Locate the cell with the specified text and output its [X, Y] center coordinate. 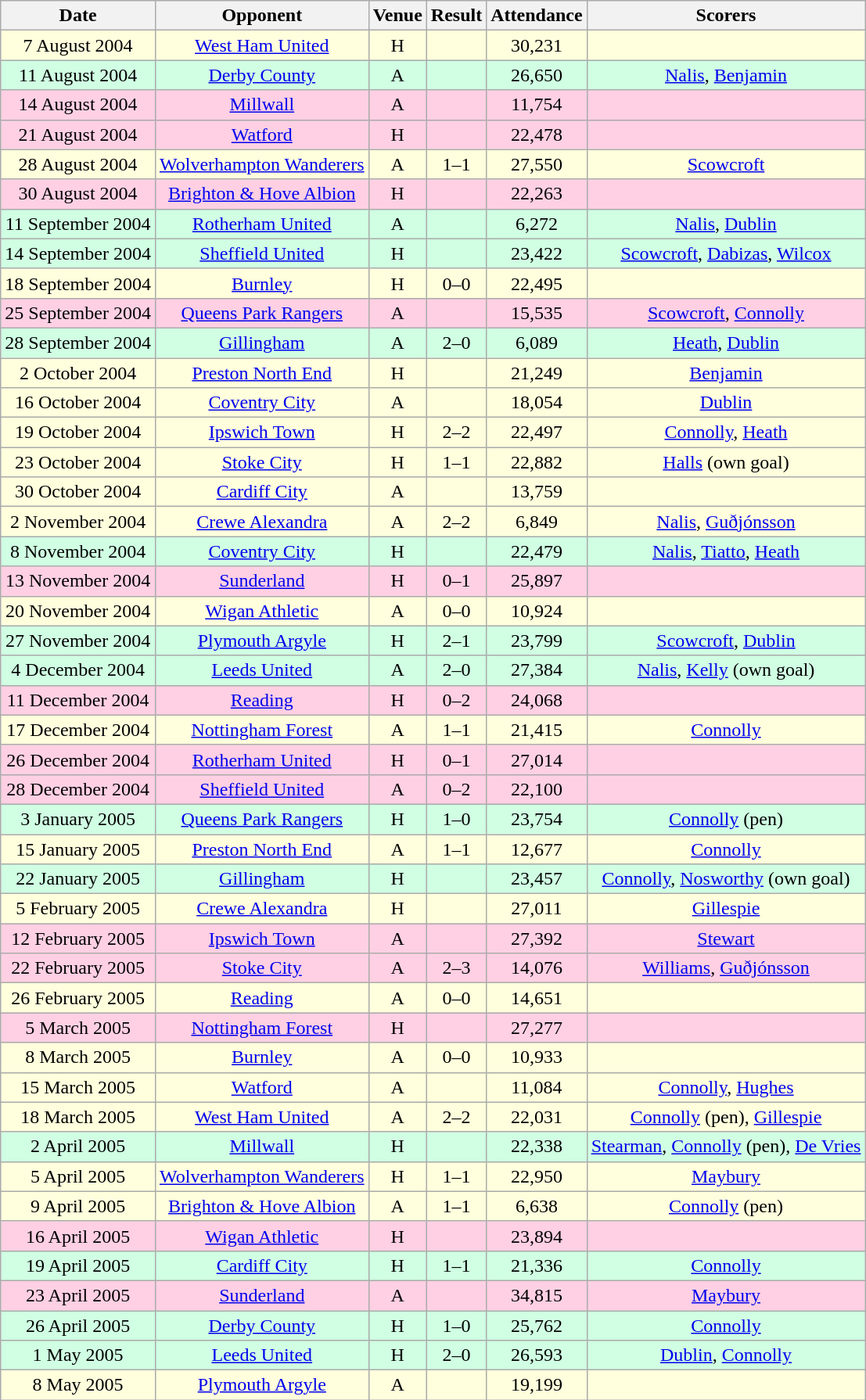
22,950 [537, 1176]
25,897 [537, 581]
22,495 [537, 283]
Connolly, Nosworthy (own goal) [726, 879]
Stewart [726, 939]
23,457 [537, 879]
14,076 [537, 968]
Halls (own goal) [726, 462]
30 August 2004 [78, 194]
22 February 2005 [78, 968]
23 April 2005 [78, 1295]
Williams, Guðjónsson [726, 968]
11,754 [537, 105]
11 August 2004 [78, 75]
25 September 2004 [78, 313]
23,799 [537, 641]
22,882 [537, 462]
12,677 [537, 849]
21,415 [537, 730]
6,272 [537, 224]
23 October 2004 [78, 462]
20 November 2004 [78, 611]
Dublin [726, 403]
9 April 2005 [78, 1206]
28 December 2004 [78, 789]
2–1 [456, 641]
5 February 2005 [78, 909]
Scowcroft, Connolly [726, 313]
14 August 2004 [78, 105]
19 April 2005 [78, 1265]
23,754 [537, 819]
8 May 2005 [78, 1385]
27,384 [537, 670]
28 August 2004 [78, 164]
18 March 2005 [78, 1117]
14,651 [537, 998]
6,089 [537, 343]
Nalis, Benjamin [726, 75]
27,392 [537, 939]
14 September 2004 [78, 253]
34,815 [537, 1295]
Connolly (pen), Gillespie [726, 1117]
10,924 [537, 611]
15 January 2005 [78, 849]
22,031 [537, 1117]
6,849 [537, 522]
13,759 [537, 492]
11,084 [537, 1087]
27,550 [537, 164]
22,497 [537, 433]
Dublin, Connolly [726, 1355]
Gillespie [726, 909]
11 December 2004 [78, 700]
22,100 [537, 789]
27,277 [537, 1028]
26 December 2004 [78, 759]
Nalis, Kelly (own goal) [726, 670]
22 January 2005 [78, 879]
19 October 2004 [78, 433]
7 August 2004 [78, 45]
Result [456, 16]
Nalis, Guðjónsson [726, 522]
26 February 2005 [78, 998]
27,011 [537, 909]
17 December 2004 [78, 730]
5 March 2005 [78, 1028]
Scowcroft [726, 164]
16 April 2005 [78, 1236]
18,054 [537, 403]
16 October 2004 [78, 403]
21,249 [537, 373]
8 March 2005 [78, 1057]
27 November 2004 [78, 641]
1 May 2005 [78, 1355]
13 November 2004 [78, 581]
4 December 2004 [78, 670]
Venue [397, 16]
Opponent [261, 16]
15,535 [537, 313]
21,336 [537, 1265]
10,933 [537, 1057]
28 September 2004 [78, 343]
15 March 2005 [78, 1087]
2 November 2004 [78, 522]
Nalis, Dublin [726, 224]
19,199 [537, 1385]
2–3 [456, 968]
30,231 [537, 45]
26,593 [537, 1355]
Connolly, Heath [726, 433]
3 January 2005 [78, 819]
Benjamin [726, 373]
30 October 2004 [78, 492]
23,894 [537, 1236]
Connolly, Hughes [726, 1087]
25,762 [537, 1326]
26,650 [537, 75]
27,014 [537, 759]
18 September 2004 [78, 283]
Scorers [726, 16]
Heath, Dublin [726, 343]
Scowcroft, Dublin [726, 641]
8 November 2004 [78, 551]
23,422 [537, 253]
Stearman, Connolly (pen), De Vries [726, 1147]
22,338 [537, 1147]
26 April 2005 [78, 1326]
Nalis, Tiatto, Heath [726, 551]
11 September 2004 [78, 224]
22,478 [537, 135]
Date [78, 16]
12 February 2005 [78, 939]
6,638 [537, 1206]
5 April 2005 [78, 1176]
22,263 [537, 194]
22,479 [537, 551]
2 October 2004 [78, 373]
Attendance [537, 16]
2 April 2005 [78, 1147]
21 August 2004 [78, 135]
24,068 [537, 700]
Scowcroft, Dabizas, Wilcox [726, 253]
